Determine the (x, y) coordinate at the center of the cell enclosing the given text.  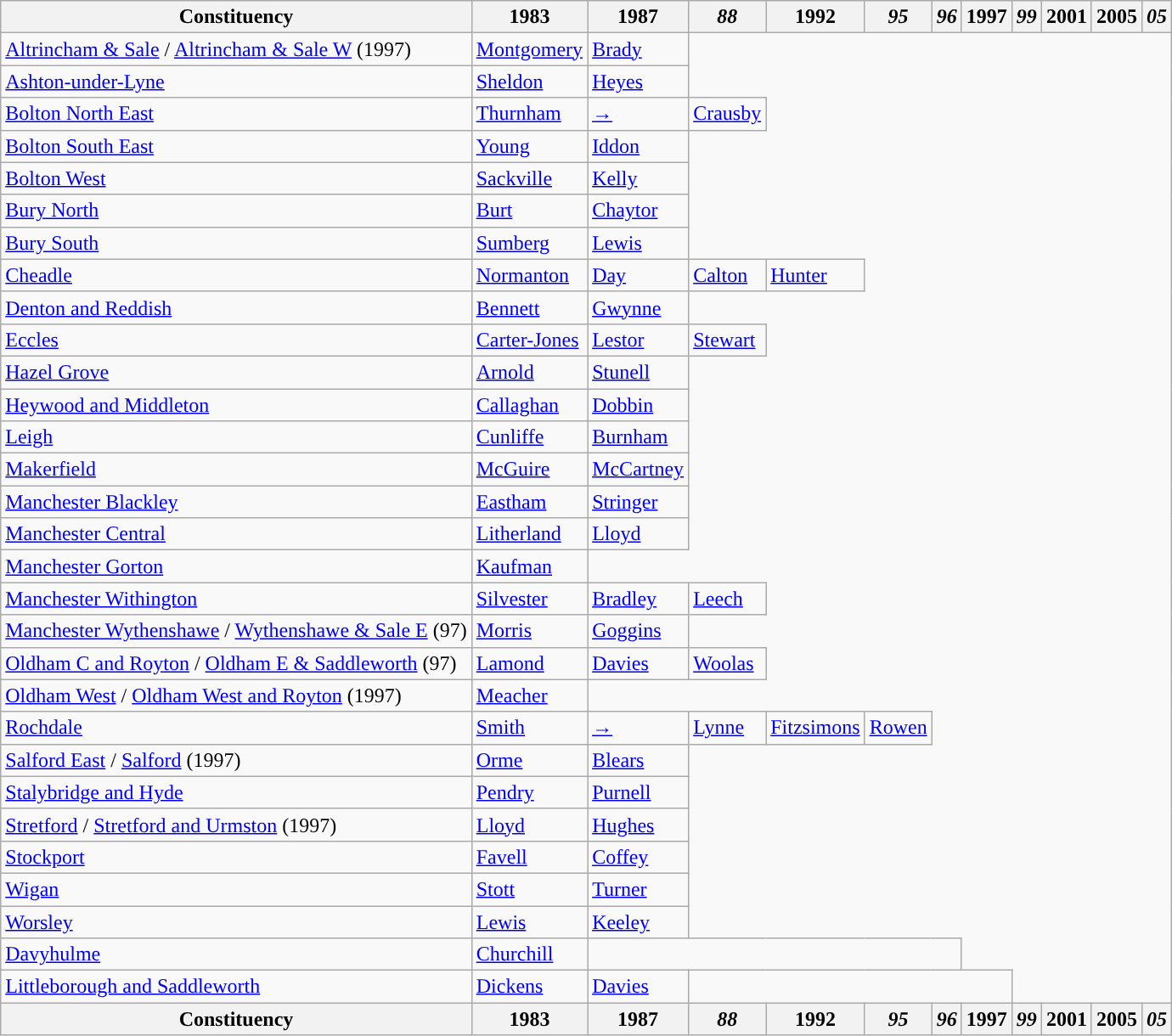
Iddon (639, 146)
Stretford / Stretford and Urmston (1997) (236, 825)
Goggins (639, 631)
Davyhulme (236, 954)
Stalybridge and Hyde (236, 792)
Coffey (639, 857)
Kaufman (529, 566)
McGuire (529, 470)
Manchester Blackley (236, 502)
Sumberg (529, 243)
Eastham (529, 502)
Bolton South East (236, 146)
Brady (639, 49)
Salford East / Salford (1997) (236, 760)
Morris (529, 631)
Littleborough and Saddleworth (236, 987)
Keeley (639, 921)
Altrincham & Sale / Altrincham & Sale W (1997) (236, 49)
Burt (529, 211)
Silvester (529, 599)
Oldham West / Oldham West and Royton (1997) (236, 695)
Bolton West (236, 178)
Litherland (529, 534)
Turner (639, 889)
Montgomery (529, 49)
Bolton North East (236, 114)
Fitzsimons (815, 728)
Worsley (236, 921)
Woolas (727, 663)
Lestor (639, 340)
Chaytor (639, 211)
Cunliffe (529, 437)
Bury North (236, 211)
Rochdale (236, 728)
Meacher (529, 695)
Favell (529, 857)
Stunell (639, 372)
Day (639, 275)
Wigan (236, 889)
Eccles (236, 340)
Cheadle (236, 275)
Arnold (529, 372)
Hazel Grove (236, 372)
Hunter (815, 275)
Ashton-under-Lyne (236, 82)
Calton (727, 275)
Sackville (529, 178)
Thurnham (529, 114)
Rowen (899, 728)
Stott (529, 889)
Bennett (529, 307)
Sheldon (529, 82)
Burnham (639, 437)
Stockport (236, 857)
Oldham C and Royton / Oldham E & Saddleworth (97) (236, 663)
Carter-Jones (529, 340)
Stringer (639, 502)
Dobbin (639, 405)
Lynne (727, 728)
Purnell (639, 792)
Makerfield (236, 470)
Manchester Withington (236, 599)
Gwynne (639, 307)
Leigh (236, 437)
Crausby (727, 114)
Manchester Gorton (236, 566)
Denton and Reddish (236, 307)
Leech (727, 599)
Bradley (639, 599)
McCartney (639, 470)
Stewart (727, 340)
Normanton (529, 275)
Heywood and Middleton (236, 405)
Heyes (639, 82)
Churchill (529, 954)
Kelly (639, 178)
Blears (639, 760)
Young (529, 146)
Dickens (529, 987)
Smith (529, 728)
Orme (529, 760)
Manchester Wythenshawe / Wythenshawe & Sale E (97) (236, 631)
Manchester Central (236, 534)
Pendry (529, 792)
Callaghan (529, 405)
Hughes (639, 825)
Lamond (529, 663)
Bury South (236, 243)
